For the text-containing cell, return its midpoint in (X, Y) coordinate format. 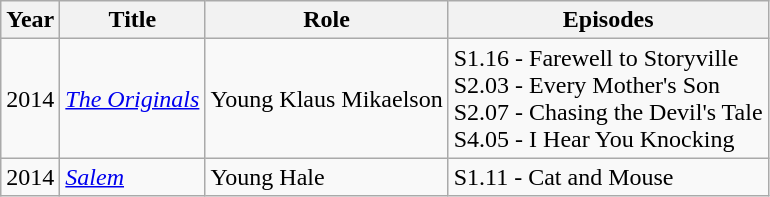
Young Hale (326, 177)
Title (132, 20)
S1.16 - Farewell to StoryvilleS2.03 - Every Mother's SonS2.07 - Chasing the Devil's TaleS4.05 - I Hear You Knocking (608, 98)
S1.11 - Cat and Mouse (608, 177)
The Originals (132, 98)
Salem (132, 177)
Young Klaus Mikaelson (326, 98)
Role (326, 20)
Episodes (608, 20)
Year (30, 20)
